Return (x, y) of the center of cell containing provided text 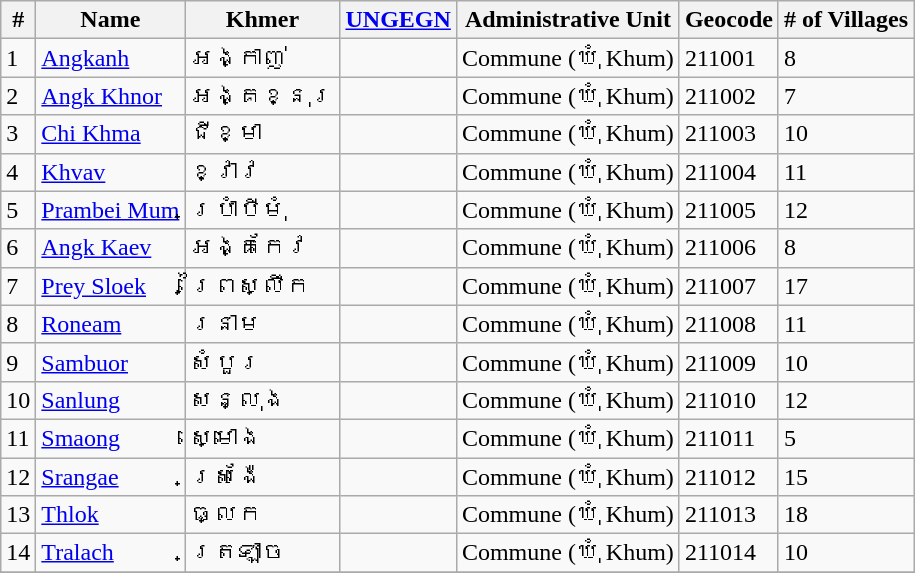
211003 (728, 134)
6 (18, 248)
211009 (728, 362)
3 (18, 134)
Khmer (262, 20)
Angk Khnor (110, 96)
Khvav (110, 172)
Angk Kaev (110, 248)
អង្កាញ់ (262, 58)
Prambei Mum (110, 210)
Tralach (110, 553)
211002 (728, 96)
អង្គកែវ (262, 248)
សន្លុង (262, 400)
ធ្លក (262, 515)
13 (18, 515)
Chi Khma (110, 134)
211010 (728, 400)
UNGEGN (398, 20)
211011 (728, 438)
211007 (728, 286)
2 (18, 96)
211004 (728, 172)
ព្រៃស្លឹក (262, 286)
# (18, 20)
Administrative Unit (568, 20)
រនាម (262, 324)
ត្រឡាច (262, 553)
Name (110, 20)
1 (18, 58)
211005 (728, 210)
Sambuor (110, 362)
ស្មោង (262, 438)
211014 (728, 553)
អង្គខ្នុរ (262, 96)
211008 (728, 324)
ប្រាំបីមុំ (262, 210)
18 (846, 515)
ខ្វាវ (262, 172)
Roneam (110, 324)
Geocode (728, 20)
Thlok (110, 515)
ជីខ្មា (262, 134)
Smaong (110, 438)
Angkanh (110, 58)
សំបួរ (262, 362)
211012 (728, 477)
Prey Sloek (110, 286)
211001 (728, 58)
17 (846, 286)
Sanlung (110, 400)
14 (18, 553)
9 (18, 362)
15 (846, 477)
Srangae (110, 477)
ស្រង៉ែ (262, 477)
211006 (728, 248)
4 (18, 172)
# of Villages (846, 20)
211013 (728, 515)
